Identify which cell holds the provided text, then report its [x, y] central coordinate. 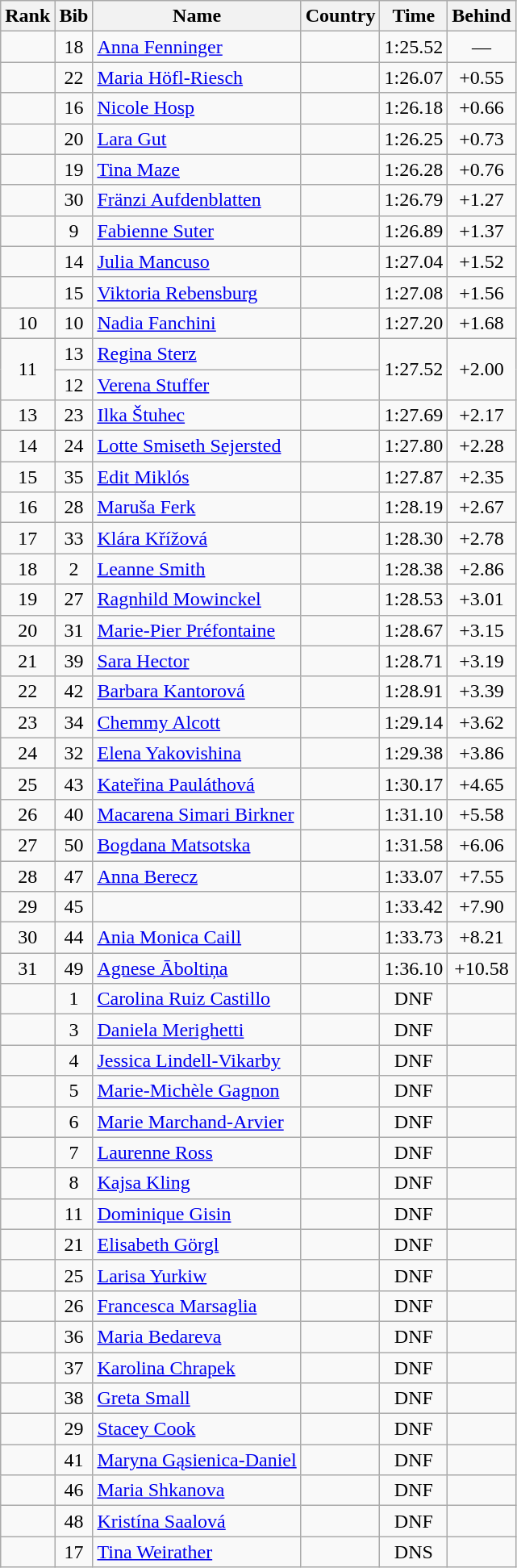
Country [340, 16]
Karolina Chrapek [197, 1368]
12 [74, 385]
1:27.69 [414, 416]
33 [74, 538]
+3.39 [482, 692]
Name [197, 16]
34 [74, 722]
Maria Höfl-Riesch [197, 77]
+8.21 [482, 938]
5 [74, 1091]
+1.68 [482, 323]
1:26.79 [414, 200]
Larisa Yurkiw [197, 1275]
+7.55 [482, 876]
Bogdana Matsotska [197, 845]
Ragnhild Mowinckel [197, 600]
Carolina Ruiz Castillo [197, 999]
+2.78 [482, 538]
+3.15 [482, 630]
+1.27 [482, 200]
1:28.91 [414, 692]
Time [414, 16]
+3.62 [482, 722]
1:33.73 [414, 938]
Dominique Gisin [197, 1214]
DNS [414, 1552]
1:26.18 [414, 108]
+0.76 [482, 169]
44 [74, 938]
1:27.08 [414, 292]
Rank [27, 16]
Julia Mancuso [197, 261]
Marie Marchand-Arvier [197, 1122]
1:25.52 [414, 47]
1:27.20 [414, 323]
Jessica Lindell-Vikarby [197, 1060]
Marie-Michèle Gagnon [197, 1091]
1:27.52 [414, 369]
+2.67 [482, 508]
1:36.10 [414, 968]
38 [74, 1399]
Tina Weirather [197, 1552]
Tina Maze [197, 169]
39 [74, 661]
50 [74, 845]
Fabienne Suter [197, 231]
+2.00 [482, 369]
Nadia Fanchini [197, 323]
49 [74, 968]
Barbara Kantorová [197, 692]
Ania Monica Caill [197, 938]
6 [74, 1122]
1:31.58 [414, 845]
Leanne Smith [197, 569]
+0.55 [482, 77]
42 [74, 692]
Maryna Gąsienica-Daniel [197, 1460]
+4.65 [482, 784]
1:29.14 [414, 722]
+7.90 [482, 907]
Anna Fenninger [197, 47]
Stacey Cook [197, 1429]
Laurenne Ross [197, 1152]
— [482, 47]
+3.19 [482, 661]
+2.28 [482, 446]
4 [74, 1060]
43 [74, 784]
8 [74, 1183]
1:26.07 [414, 77]
Klára Křížová [197, 538]
+2.35 [482, 477]
Sara Hector [197, 661]
1:28.67 [414, 630]
1:33.07 [414, 876]
Behind [482, 16]
Ilka Štuhec [197, 416]
1:28.30 [414, 538]
2 [74, 569]
35 [74, 477]
Kajsa Kling [197, 1183]
+0.66 [482, 108]
Agnese Āboltiņa [197, 968]
9 [74, 231]
1:29.38 [414, 753]
1:26.89 [414, 231]
Edit Miklós [197, 477]
Nicole Hosp [197, 108]
Fränzi Aufdenblatten [197, 200]
+2.86 [482, 569]
1:30.17 [414, 784]
Elena Yakovishina [197, 753]
+2.17 [482, 416]
+3.86 [482, 753]
40 [74, 814]
+1.52 [482, 261]
1:27.04 [414, 261]
Macarena Simari Birkner [197, 814]
Kristína Saalová [197, 1521]
Anna Berecz [197, 876]
1:26.25 [414, 139]
1:28.53 [414, 600]
+3.01 [482, 600]
37 [74, 1368]
Maria Bedareva [197, 1336]
48 [74, 1521]
1:31.10 [414, 814]
Lara Gut [197, 139]
1:28.38 [414, 569]
Kateřina Pauláthová [197, 784]
1:28.71 [414, 661]
Marie-Pier Préfontaine [197, 630]
Elisabeth Görgl [197, 1244]
47 [74, 876]
1:28.19 [414, 508]
+0.73 [482, 139]
+6.06 [482, 845]
1:26.28 [414, 169]
Chemmy Alcott [197, 722]
Francesca Marsaglia [197, 1306]
3 [74, 1030]
36 [74, 1336]
Maria Shkanova [197, 1491]
1:27.87 [414, 477]
+5.58 [482, 814]
Regina Sterz [197, 353]
1 [74, 999]
1:27.80 [414, 446]
46 [74, 1491]
+1.56 [482, 292]
Maruša Ferk [197, 508]
1:33.42 [414, 907]
7 [74, 1152]
Lotte Smiseth Sejersted [197, 446]
Greta Small [197, 1399]
45 [74, 907]
+1.37 [482, 231]
Viktoria Rebensburg [197, 292]
Daniela Merighetti [197, 1030]
32 [74, 753]
Bib [74, 16]
41 [74, 1460]
Verena Stuffer [197, 385]
+10.58 [482, 968]
